Capture the cell that displays the provided text and extract its [X, Y] central coordinate. 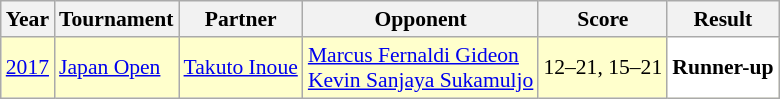
Takuto Inoue [241, 68]
Opponent [421, 19]
Marcus Fernaldi Gideon Kevin Sanjaya Sukamuljo [421, 68]
Runner-up [722, 68]
Partner [241, 19]
Result [722, 19]
Tournament [116, 19]
Score [602, 19]
12–21, 15–21 [602, 68]
Japan Open [116, 68]
2017 [28, 68]
Year [28, 19]
